Extract the (X, Y) coordinate from the center of the cell holding the provided text.  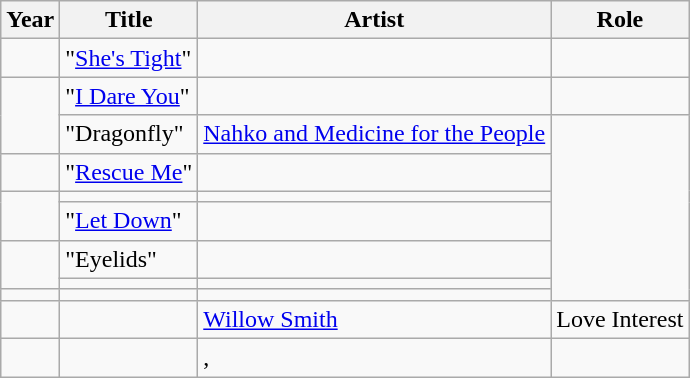
"Eyelids" (129, 259)
Title (129, 20)
"She's Tight" (129, 58)
Love Interest (620, 319)
"Rescue Me" (129, 172)
, (374, 357)
"I Dare You" (129, 96)
"Let Down" (129, 221)
Nahko and Medicine for the People (374, 134)
"Dragonfly" (129, 134)
Role (620, 20)
Artist (374, 20)
Willow Smith (374, 319)
Year (30, 20)
